From the cell containing the given text, extract its center point as (x, y) coordinate. 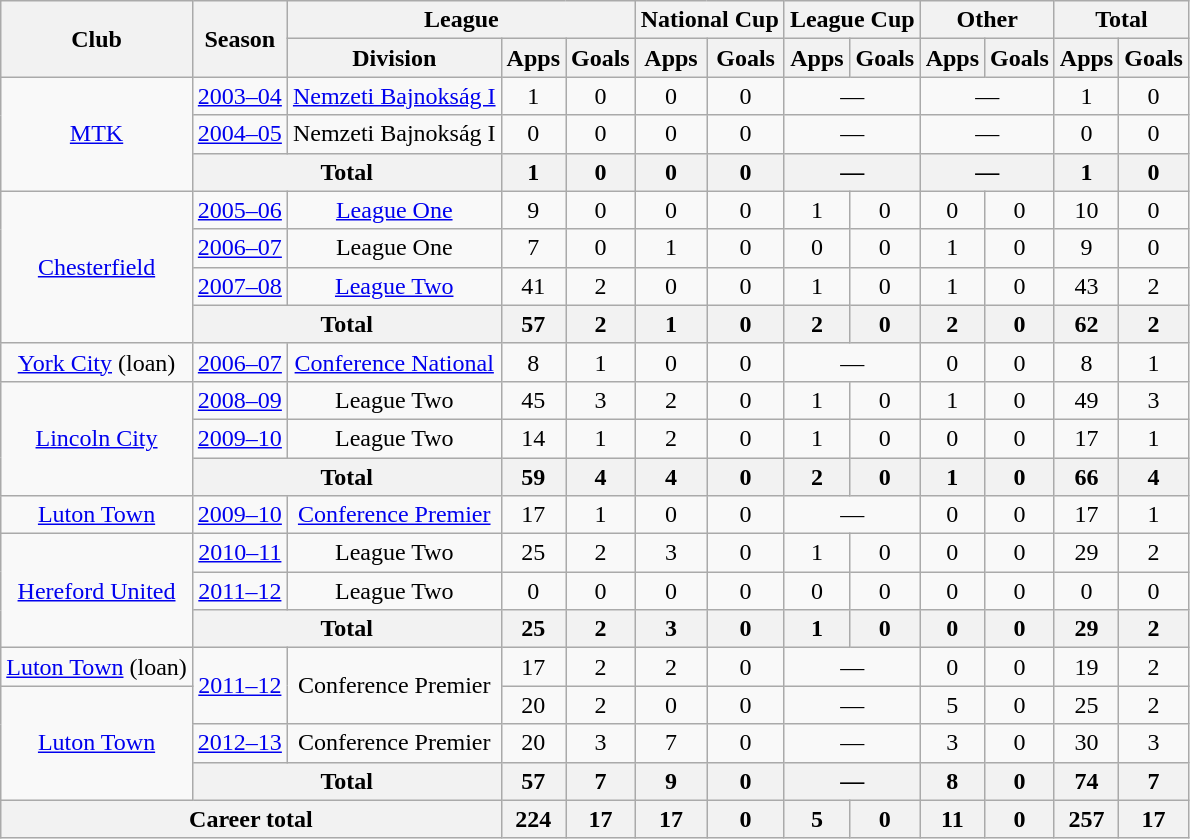
2008–09 (240, 400)
10 (1086, 210)
Division (394, 58)
19 (1086, 667)
257 (1086, 819)
62 (1086, 324)
74 (1086, 781)
National Cup (710, 20)
Hereford United (97, 591)
York City (loan) (97, 362)
2005–06 (240, 210)
Conference National (394, 362)
Club (97, 39)
Lincoln City (97, 438)
66 (1086, 477)
Chesterfield (97, 267)
49 (1086, 400)
45 (533, 400)
Career total (251, 819)
41 (533, 286)
59 (533, 477)
30 (1086, 743)
Other (987, 20)
Season (240, 39)
43 (1086, 286)
2007–08 (240, 286)
11 (952, 819)
League Cup (852, 20)
MTK (97, 134)
2010–11 (240, 553)
14 (533, 438)
2003–04 (240, 96)
League (461, 20)
2012–13 (240, 743)
2004–05 (240, 134)
Luton Town (loan) (97, 667)
224 (533, 819)
